From the cell containing the given text, extract its center point as (x, y) coordinate. 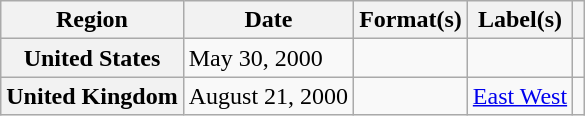
United Kingdom (92, 96)
August 21, 2000 (268, 96)
Date (268, 20)
Format(s) (411, 20)
Region (92, 20)
May 30, 2000 (268, 58)
East West (520, 96)
United States (92, 58)
Label(s) (520, 20)
